Scan for the cell matching the given text and deliver its (X, Y) coordinate at center. 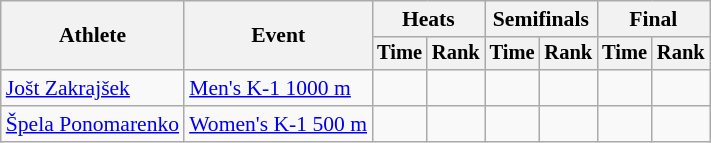
Heats (428, 19)
Event (278, 36)
Final (653, 19)
Špela Ponomarenko (92, 124)
Women's K-1 500 m (278, 124)
Semifinals (541, 19)
Athlete (92, 36)
Jošt Zakrajšek (92, 88)
Men's K-1 1000 m (278, 88)
